Detect which cell encompasses the target text, then output its [x, y] center coordinate. 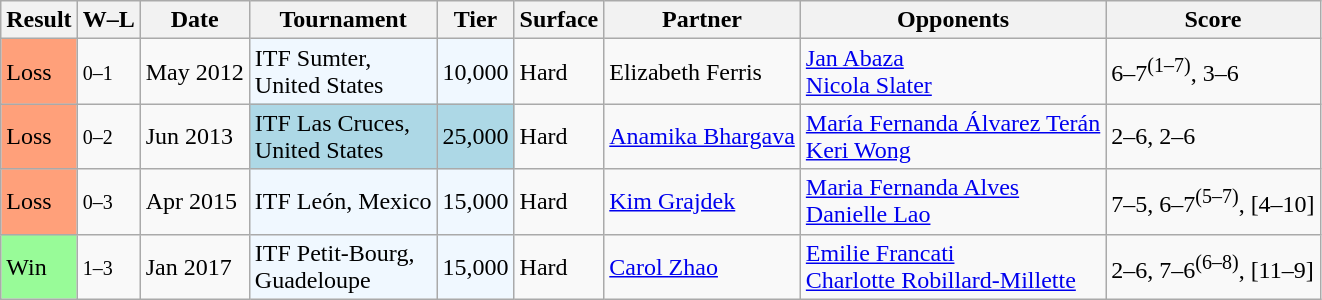
Jun 2013 [194, 136]
2–6, 2–6 [1213, 136]
Emilie Francati Charlotte Robillard-Millette [952, 266]
ITF Las Cruces, United States [343, 136]
Jan Abaza Nicola Slater [952, 72]
Jan 2017 [194, 266]
Maria Fernanda Alves Danielle Lao [952, 202]
Apr 2015 [194, 202]
May 2012 [194, 72]
6–7(1–7), 3–6 [1213, 72]
0–1 [108, 72]
ITF Petit-Bourg, Guadeloupe [343, 266]
0–3 [108, 202]
W–L [108, 20]
7–5, 6–7(5–7), [4–10] [1213, 202]
Carol Zhao [702, 266]
María Fernanda Álvarez Terán Keri Wong [952, 136]
Date [194, 20]
2–6, 7–6(6–8), [11–9] [1213, 266]
ITF León, Mexico [343, 202]
Surface [559, 20]
0–2 [108, 136]
Anamika Bhargava [702, 136]
Opponents [952, 20]
Kim Grajdek [702, 202]
25,000 [476, 136]
1–3 [108, 266]
Tier [476, 20]
Elizabeth Ferris [702, 72]
Tournament [343, 20]
Score [1213, 20]
Result [39, 20]
ITF Sumter, United States [343, 72]
10,000 [476, 72]
Win [39, 266]
Partner [702, 20]
